Capture the cell that displays the provided text and extract its (x, y) central coordinate. 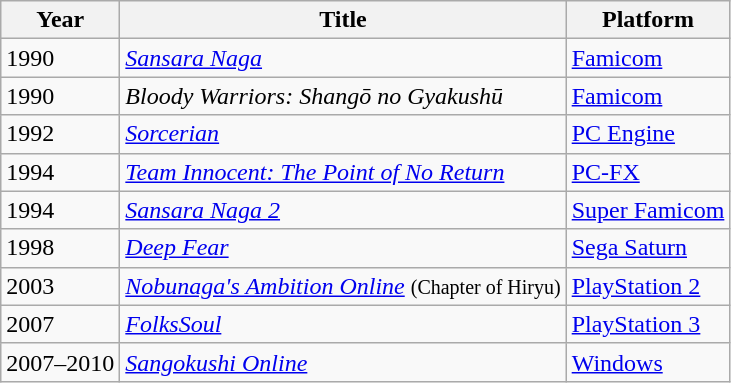
Sangokushi Online (343, 362)
PC-FX (648, 172)
Windows (648, 362)
2007 (60, 324)
1998 (60, 248)
Year (60, 20)
Bloody Warriors: Shangō no Gyakushū (343, 96)
Sansara Naga (343, 58)
1992 (60, 134)
FolksSoul (343, 324)
PlayStation 3 (648, 324)
PlayStation 2 (648, 286)
PC Engine (648, 134)
Sega Saturn (648, 248)
Deep Fear (343, 248)
Platform (648, 20)
2007–2010 (60, 362)
2003 (60, 286)
Nobunaga's Ambition Online (Chapter of Hiryu) (343, 286)
Title (343, 20)
Super Famicom (648, 210)
Team Innocent: The Point of No Return (343, 172)
Sorcerian (343, 134)
Sansara Naga 2 (343, 210)
